Identify which cell holds the provided text, then report its (X, Y) central coordinate. 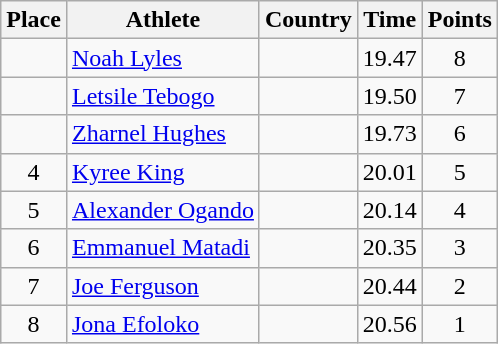
Letsile Tebogo (162, 96)
3 (460, 248)
Place (34, 20)
19.47 (390, 58)
Emmanuel Matadi (162, 248)
Athlete (162, 20)
Time (390, 20)
1 (460, 324)
Country (308, 20)
Noah Lyles (162, 58)
Points (460, 20)
20.01 (390, 172)
19.50 (390, 96)
20.14 (390, 210)
Zharnel Hughes (162, 134)
Joe Ferguson (162, 286)
Kyree King (162, 172)
20.35 (390, 248)
Alexander Ogando (162, 210)
Jona Efoloko (162, 324)
19.73 (390, 134)
20.56 (390, 324)
2 (460, 286)
20.44 (390, 286)
